Capture the cell that displays the provided text and extract its [X, Y] central coordinate. 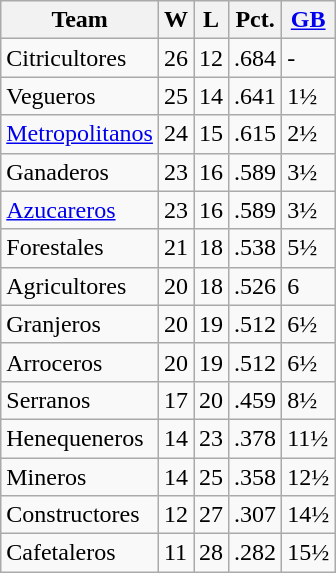
Vegueros [80, 96]
.378 [256, 438]
Metropolitanos [80, 134]
26 [176, 58]
.684 [256, 58]
2½ [308, 134]
8½ [308, 400]
12½ [308, 477]
14½ [308, 515]
Azucareros [80, 210]
27 [212, 515]
Mineros [80, 477]
17 [176, 400]
15½ [308, 553]
L [212, 20]
15 [212, 134]
.459 [256, 400]
24 [176, 134]
.526 [256, 286]
.307 [256, 515]
.641 [256, 96]
Ganaderos [80, 172]
Cafetaleros [80, 553]
6 [308, 286]
Team [80, 20]
GB [308, 20]
.282 [256, 553]
11½ [308, 438]
Agricultores [80, 286]
Forestales [80, 248]
.538 [256, 248]
Granjeros [80, 324]
Citricultores [80, 58]
.615 [256, 134]
28 [212, 553]
W [176, 20]
5½ [308, 248]
Pct. [256, 20]
.358 [256, 477]
- [308, 58]
21 [176, 248]
Constructores [80, 515]
Serranos [80, 400]
11 [176, 553]
Henequeneros [80, 438]
Arroceros [80, 362]
1½ [308, 96]
